Identify which cell holds the provided text, then report its (X, Y) central coordinate. 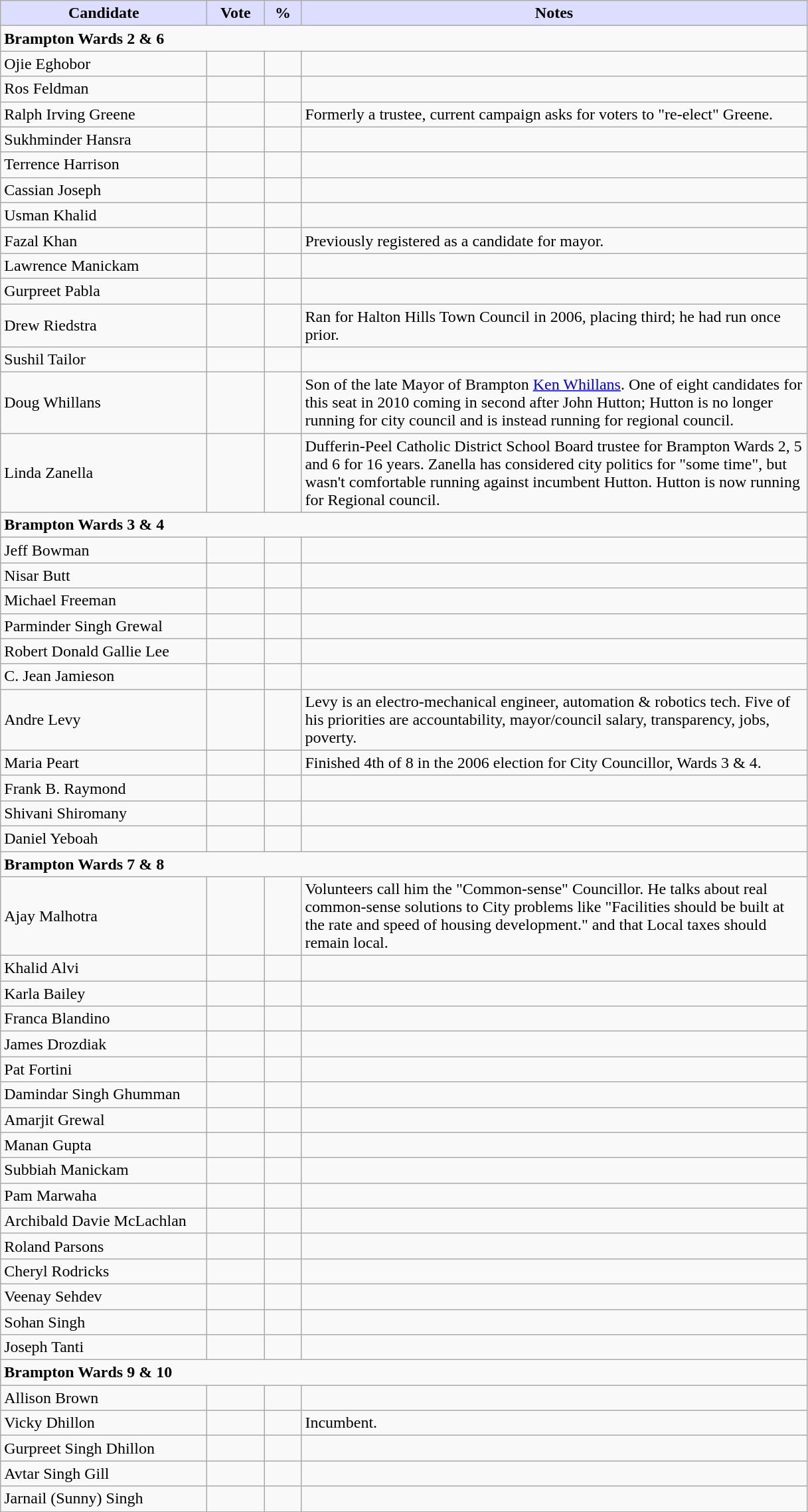
Ros Feldman (104, 89)
Jeff Bowman (104, 550)
Shivani Shiromany (104, 813)
Jarnail (Sunny) Singh (104, 1499)
Notes (554, 13)
Franca Blandino (104, 1019)
Gurpreet Singh Dhillon (104, 1448)
Gurpreet Pabla (104, 291)
Avtar Singh Gill (104, 1474)
Ralph Irving Greene (104, 114)
Michael Freeman (104, 601)
Fazal Khan (104, 240)
Damindar Singh Ghumman (104, 1095)
Pam Marwaha (104, 1195)
Brampton Wards 9 & 10 (404, 1373)
Maria Peart (104, 763)
Sukhminder Hansra (104, 139)
Roland Parsons (104, 1246)
Linda Zanella (104, 473)
Archibald Davie McLachlan (104, 1221)
Karla Bailey (104, 994)
Formerly a trustee, current campaign asks for voters to "re-elect" Greene. (554, 114)
Frank B. Raymond (104, 788)
Parminder Singh Grewal (104, 626)
Pat Fortini (104, 1069)
Usman Khalid (104, 215)
Robert Donald Gallie Lee (104, 651)
Khalid Alvi (104, 968)
Incumbent. (554, 1423)
Andre Levy (104, 719)
Cassian Joseph (104, 190)
James Drozdiak (104, 1044)
Candidate (104, 13)
C. Jean Jamieson (104, 676)
Lawrence Manickam (104, 265)
Sohan Singh (104, 1322)
Previously registered as a candidate for mayor. (554, 240)
Terrence Harrison (104, 165)
Ojie Eghobor (104, 64)
Vicky Dhillon (104, 1423)
Doug Whillans (104, 403)
Amarjit Grewal (104, 1120)
Nisar Butt (104, 575)
Vote (236, 13)
Subbiah Manickam (104, 1170)
Ajay Malhotra (104, 916)
Manan Gupta (104, 1145)
Finished 4th of 8 in the 2006 election for City Councillor, Wards 3 & 4. (554, 763)
Ran for Halton Hills Town Council in 2006, placing third; he had run once prior. (554, 325)
Cheryl Rodricks (104, 1271)
Sushil Tailor (104, 360)
Joseph Tanti (104, 1347)
Veenay Sehdev (104, 1296)
% (283, 13)
Brampton Wards 2 & 6 (404, 38)
Drew Riedstra (104, 325)
Allison Brown (104, 1398)
Brampton Wards 3 & 4 (404, 525)
Daniel Yeboah (104, 838)
Brampton Wards 7 & 8 (404, 864)
